Determine the (X, Y) coordinate at the center of the cell enclosing the given text.  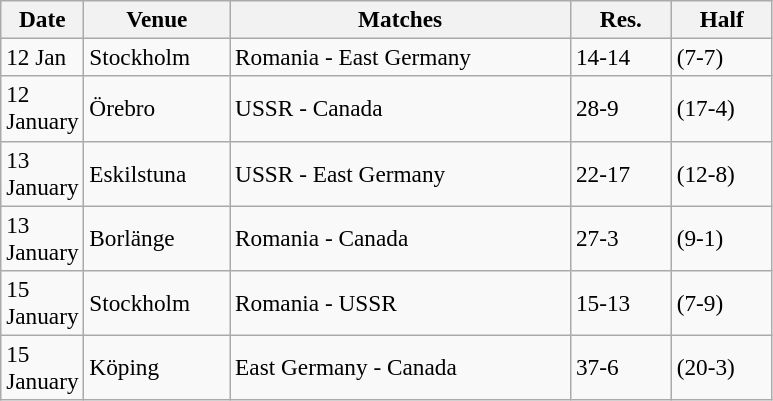
(20-3) (722, 368)
Borlänge (157, 238)
22-17 (620, 174)
(7-9) (722, 302)
(7-7) (722, 57)
(12-8) (722, 174)
Eskilstuna (157, 174)
15-13 (620, 302)
Romania - Canada (400, 238)
Romania - East Germany (400, 57)
(17-4) (722, 108)
Res. (620, 19)
28-9 (620, 108)
USSR - Canada (400, 108)
Date (42, 19)
(9-1) (722, 238)
Örebro (157, 108)
37-6 (620, 368)
27-3 (620, 238)
14-14 (620, 57)
Half (722, 19)
Venue (157, 19)
Matches (400, 19)
Köping (157, 368)
12 January (42, 108)
12 Jan (42, 57)
Romania - USSR (400, 302)
USSR - East Germany (400, 174)
East Germany - Canada (400, 368)
